Detect which cell encompasses the target text, then output its (x, y) center coordinate. 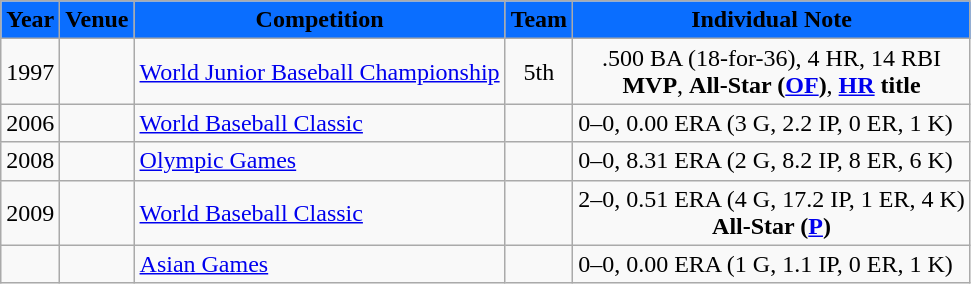
Asian Games (320, 264)
Olympic Games (320, 161)
2006 (30, 123)
0–0, 0.00 ERA (3 G, 2.2 IP, 0 ER, 1 K) (772, 123)
Year (30, 20)
.500 BA (18-for-36), 4 HR, 14 RBIMVP, All-Star (OF), HR title (772, 72)
Team (539, 20)
Competition (320, 20)
Individual Note (772, 20)
0–0, 8.31 ERA (2 G, 8.2 IP, 8 ER, 6 K) (772, 161)
1997 (30, 72)
2008 (30, 161)
2009 (30, 212)
5th (539, 72)
0–0, 0.00 ERA (1 G, 1.1 IP, 0 ER, 1 K) (772, 264)
World Junior Baseball Championship (320, 72)
2–0, 0.51 ERA (4 G, 17.2 IP, 1 ER, 4 K)All-Star (P) (772, 212)
Venue (97, 20)
